Capture the cell that displays the provided text and extract its (X, Y) central coordinate. 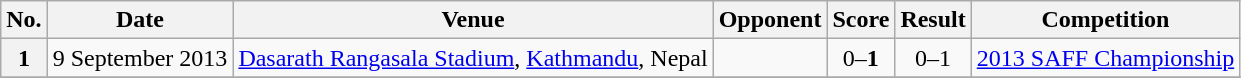
Date (140, 20)
9 September 2013 (140, 58)
Opponent (770, 20)
Score (861, 20)
2013 SAFF Championship (1105, 58)
Dasarath Rangasala Stadium, Kathmandu, Nepal (473, 58)
Venue (473, 20)
Competition (1105, 20)
No. (24, 20)
1 (24, 58)
Result (933, 20)
